Return [X, Y] of the center of cell containing provided text 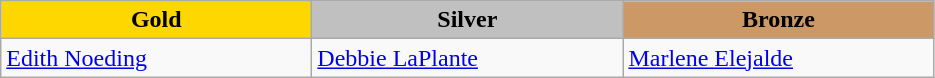
Marlene Elejalde [778, 58]
Silver [468, 20]
Edith Noeding [156, 58]
Debbie LaPlante [468, 58]
Gold [156, 20]
Bronze [778, 20]
